Return the [x, y] coordinate for the center point of the cell that contains the specified text.  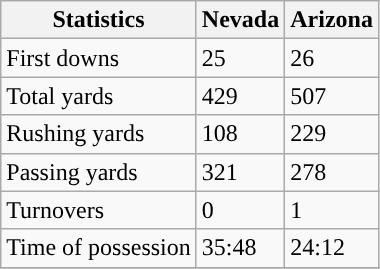
Nevada [240, 20]
0 [240, 210]
25 [240, 58]
First downs [99, 58]
Statistics [99, 20]
Passing yards [99, 172]
Rushing yards [99, 134]
35:48 [240, 248]
1 [332, 210]
24:12 [332, 248]
321 [240, 172]
Arizona [332, 20]
Total yards [99, 96]
26 [332, 58]
507 [332, 96]
Turnovers [99, 210]
429 [240, 96]
278 [332, 172]
229 [332, 134]
Time of possession [99, 248]
108 [240, 134]
